Output the (x, y) coordinate of the center of the cell containing the given text.  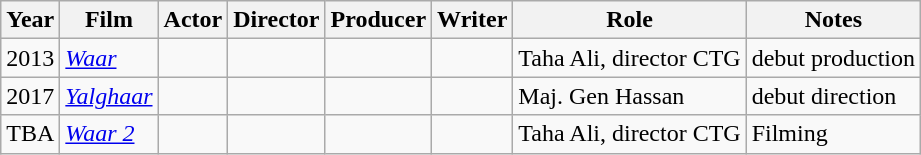
Filming (833, 134)
debut direction (833, 96)
TBA (30, 134)
Yalghaar (109, 96)
Producer (378, 20)
Film (109, 20)
Waar (109, 58)
Waar 2 (109, 134)
debut production (833, 58)
Writer (472, 20)
Notes (833, 20)
Actor (193, 20)
Director (276, 20)
2013 (30, 58)
Role (630, 20)
2017 (30, 96)
Year (30, 20)
Maj. Gen Hassan (630, 96)
